Pinpoint the cell where the given text exists, returning its [x, y] midpoint coordinate. 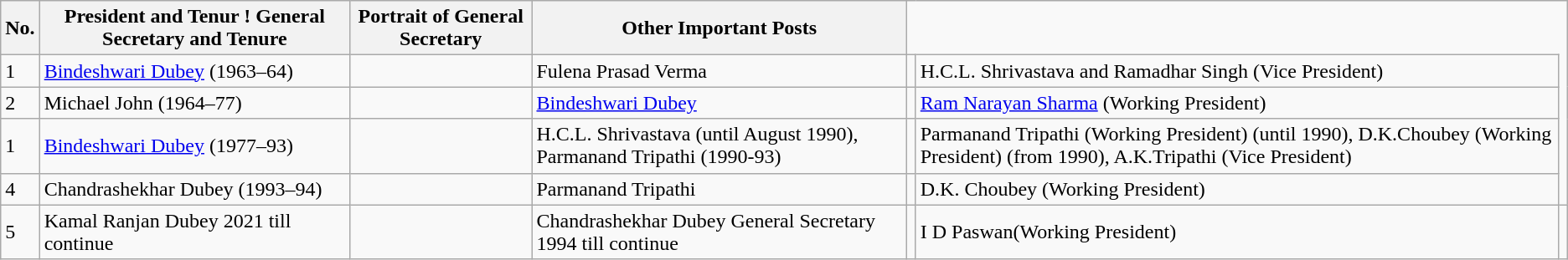
2 [20, 103]
H.C.L. Shrivastava and Ramadhar Singh (Vice President) [1236, 71]
Parmanand Tripathi [719, 189]
5 [20, 232]
Bindeshwari Dubey (1963–64) [194, 71]
Kamal Ranjan Dubey 2021 till continue [194, 232]
No. [20, 28]
Bindeshwari Dubey [719, 103]
Michael John (1964–77) [194, 103]
Ram Narayan Sharma (Working President) [1236, 103]
Chandrashekhar Dubey (1993–94) [194, 189]
4 [20, 189]
Chandrashekhar Dubey General Secretary 1994 till continue [719, 232]
President and Tenur ! General Secretary and Tenure [194, 28]
H.C.L. Shrivastava (until August 1990), Parmanand Tripathi (1990-93) [719, 145]
Fulena Prasad Verma [719, 71]
Other Important Posts [719, 28]
Bindeshwari Dubey (1977–93) [194, 145]
D.K. Choubey (Working President) [1236, 189]
Parmanand Tripathi (Working President) (until 1990), D.K.Choubey (Working President) (from 1990), A.K.Tripathi (Vice President) [1236, 145]
I D Paswan(Working President) [1236, 232]
Portrait of General Secretary [441, 28]
